Search for the cell housing the specified text and yield its [x, y] center coordinate. 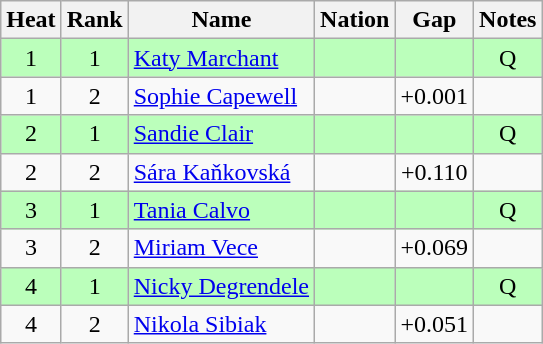
Miriam Vece [221, 248]
Nikola Sibiak [221, 324]
Nicky Degrendele [221, 286]
Name [221, 20]
Sára Kaňkovská [221, 172]
Tania Calvo [221, 210]
Rank [94, 20]
Notes [508, 20]
Gap [434, 20]
Sandie Clair [221, 134]
Katy Marchant [221, 58]
Nation [355, 20]
+0.001 [434, 96]
+0.110 [434, 172]
+0.051 [434, 324]
+0.069 [434, 248]
Heat [31, 20]
Sophie Capewell [221, 96]
